Find where the given text appears and provide that cell's center as [X, Y] coordinate. 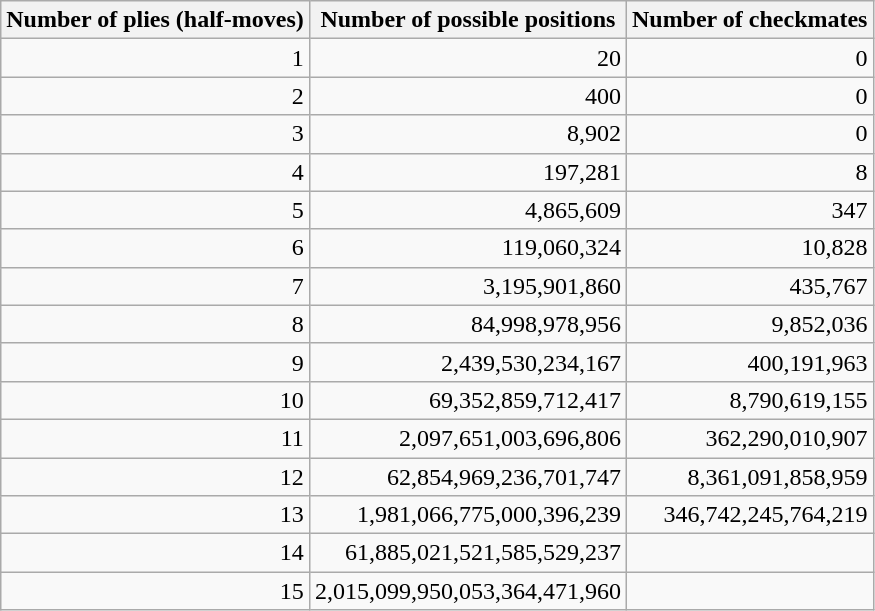
3,195,901,860 [468, 286]
9,852,036 [750, 324]
2,439,530,234,167 [468, 362]
10 [156, 400]
2,097,651,003,696,806 [468, 438]
7 [156, 286]
435,767 [750, 286]
62,854,969,236,701,747 [468, 477]
346,742,245,764,219 [750, 515]
Number of checkmates [750, 20]
15 [156, 591]
1 [156, 58]
5 [156, 210]
13 [156, 515]
2,015,099,950,053,364,471,960 [468, 591]
347 [750, 210]
6 [156, 248]
11 [156, 438]
12 [156, 477]
61,885,021,521,585,529,237 [468, 553]
69,352,859,712,417 [468, 400]
197,281 [468, 172]
1,981,066,775,000,396,239 [468, 515]
400,191,963 [750, 362]
4,865,609 [468, 210]
Number of plies (half-moves) [156, 20]
10,828 [750, 248]
2 [156, 96]
8,361,091,858,959 [750, 477]
3 [156, 134]
84,998,978,956 [468, 324]
8,790,619,155 [750, 400]
9 [156, 362]
14 [156, 553]
8,902 [468, 134]
20 [468, 58]
400 [468, 96]
119,060,324 [468, 248]
362,290,010,907 [750, 438]
Number of possible positions [468, 20]
4 [156, 172]
